Determine the (x, y) coordinate at the center of the cell enclosing the given text.  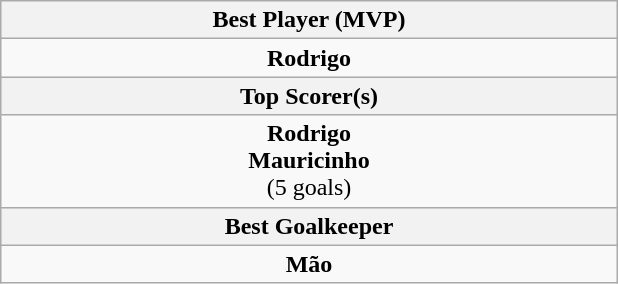
Best Goalkeeper (309, 226)
Rodrigo (309, 58)
Mão (309, 264)
Rodrigo Mauricinho (5 goals) (309, 161)
Top Scorer(s) (309, 96)
Best Player (MVP) (309, 20)
